Output the (X, Y) coordinate of the center of the cell containing the given text.  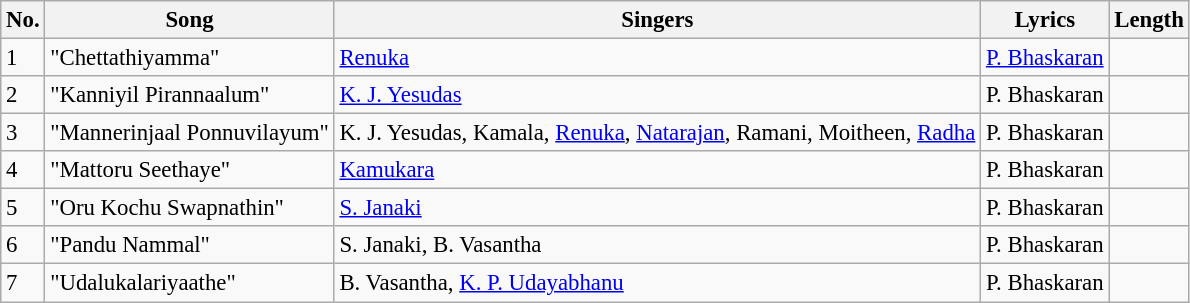
1 (23, 58)
Kamukara (657, 170)
Lyrics (1045, 20)
S. Janaki, B. Vasantha (657, 245)
B. Vasantha, K. P. Udayabhanu (657, 283)
4 (23, 170)
6 (23, 245)
Song (190, 20)
3 (23, 133)
2 (23, 95)
S. Janaki (657, 208)
K. J. Yesudas (657, 95)
K. J. Yesudas, Kamala, Renuka, Natarajan, Ramani, Moitheen, Radha (657, 133)
Length (1149, 20)
"Udalukalariyaathe" (190, 283)
"Mattoru Seethaye" (190, 170)
"Chettathiyamma" (190, 58)
Renuka (657, 58)
Singers (657, 20)
5 (23, 208)
"Kanniyil Pirannaalum" (190, 95)
"Mannerinjaal Ponnuvilayum" (190, 133)
"Pandu Nammal" (190, 245)
No. (23, 20)
7 (23, 283)
"Oru Kochu Swapnathin" (190, 208)
